Output the (X, Y) coordinate of the center of the cell containing the given text.  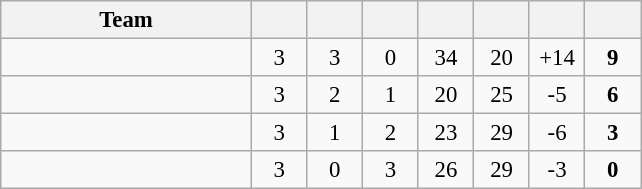
-3 (557, 170)
6 (613, 95)
-6 (557, 133)
9 (613, 58)
-5 (557, 95)
23 (446, 133)
Team (126, 20)
+14 (557, 58)
25 (502, 95)
34 (446, 58)
26 (446, 170)
